Provide the [x, y] coordinate of the cell's center where the given text is located.  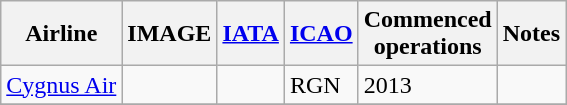
Commencedoperations [428, 34]
2013 [428, 85]
Airline [62, 34]
ICAO [321, 34]
IATA [251, 34]
Notes [531, 34]
IMAGE [170, 34]
Cygnus Air [62, 85]
RGN [321, 85]
